Search for the cell housing the specified text and yield its [x, y] center coordinate. 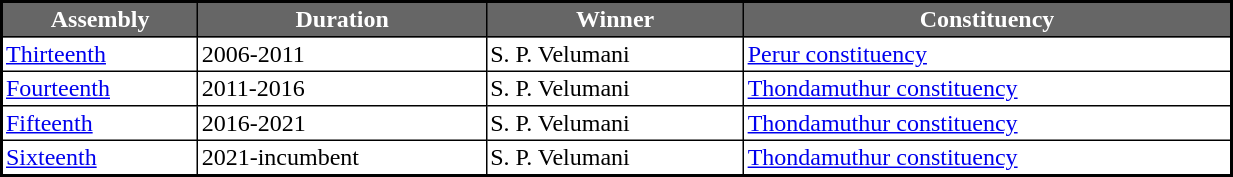
Sixteenth [100, 158]
2021-incumbent [342, 158]
2011-2016 [342, 88]
2006-2011 [342, 54]
Duration [342, 20]
Thirteenth [100, 54]
Fifteenth [100, 123]
Assembly [100, 20]
Perur constituency [988, 54]
Constituency [988, 20]
Winner [614, 20]
2016-2021 [342, 123]
Fourteenth [100, 88]
